For the text-containing cell, return its midpoint in [X, Y] coordinate format. 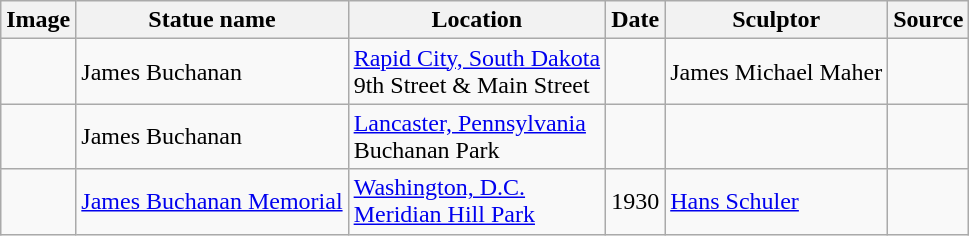
Statue name [212, 20]
Source [928, 20]
Date [636, 20]
Lancaster, PennsylvaniaBuchanan Park [477, 136]
Location [477, 20]
Hans Schuler [776, 202]
Rapid City, South Dakota9th Street & Main Street [477, 72]
Sculptor [776, 20]
James Michael Maher [776, 72]
Washington, D.C.Meridian Hill Park [477, 202]
Image [38, 20]
James Buchanan Memorial [212, 202]
1930 [636, 202]
